Search for the cell housing the specified text and yield its (X, Y) center coordinate. 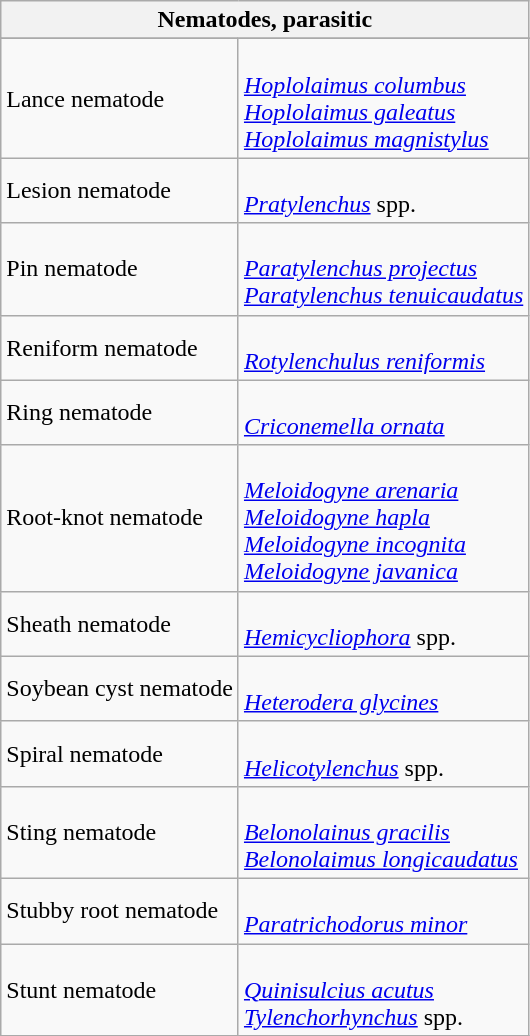
Soybean cyst nematode (120, 688)
Rotylenchulus reniformis (383, 348)
Paratylenchus projectus Paratylenchus tenuicaudatus (383, 269)
Ring nematode (120, 412)
Hemicycliophora spp. (383, 624)
Spiral nematode (120, 754)
Stunt nematode (120, 990)
Paratrichodorus minor (383, 910)
Hoplolaimus columbus Hoplolaimus galeatus Hoplolaimus magnistylus (383, 98)
Root-knot nematode (120, 518)
Quinisulcius acutus Tylenchorhynchus spp. (383, 990)
Helicotylenchus spp. (383, 754)
Pratylenchus spp. (383, 190)
Nematodes, parasitic (265, 20)
Sting nematode (120, 832)
Stubby root nematode (120, 910)
Pin nematode (120, 269)
Reniform nematode (120, 348)
Meloidogyne arenaria Meloidogyne hapla Meloidogyne incognita Meloidogyne javanica (383, 518)
Criconemella ornata (383, 412)
Sheath nematode (120, 624)
Lance nematode (120, 98)
Belonolainus gracilis Belonolaimus longicaudatus (383, 832)
Heterodera glycines (383, 688)
Lesion nematode (120, 190)
